Detect which cell encompasses the target text, then output its (x, y) center coordinate. 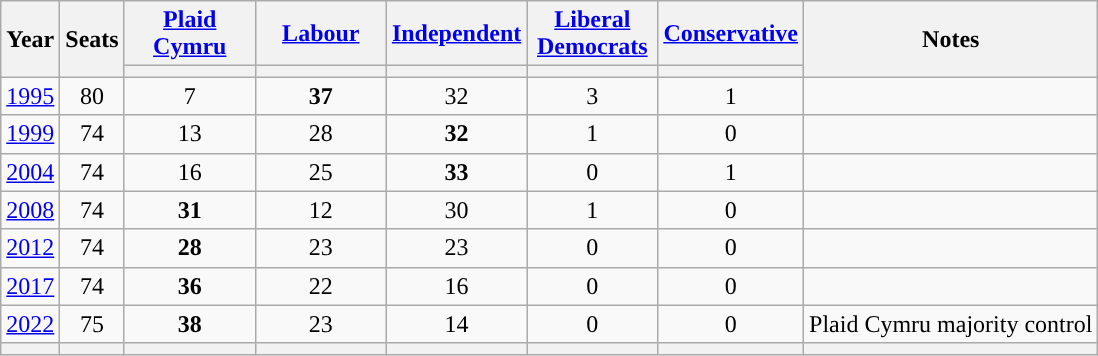
75 (92, 324)
33 (456, 172)
22 (320, 286)
2008 (30, 210)
2004 (30, 172)
36 (190, 286)
1995 (30, 96)
2017 (30, 286)
2022 (30, 324)
Notes (951, 39)
14 (456, 324)
13 (190, 134)
31 (190, 210)
80 (92, 96)
Liberal Democrats (592, 34)
Year (30, 39)
1999 (30, 134)
Labour (320, 34)
38 (190, 324)
Conservative (731, 34)
Plaid Cymru (190, 34)
2012 (30, 248)
37 (320, 96)
3 (592, 96)
Independent (456, 34)
Plaid Cymru majority control (951, 324)
30 (456, 210)
25 (320, 172)
Seats (92, 39)
7 (190, 96)
12 (320, 210)
